Find where the given text appears and provide that cell's center as [X, Y] coordinate. 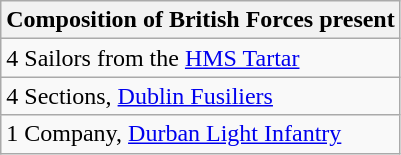
1 Company, Durban Light Infantry [200, 134]
4 Sailors from the HMS Tartar [200, 58]
Composition of British Forces present [200, 20]
4 Sections, Dublin Fusiliers [200, 96]
